For the text-containing cell, return its midpoint in [x, y] coordinate format. 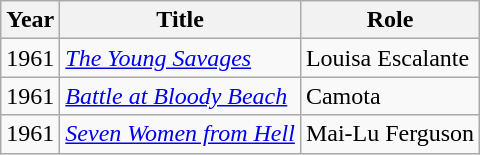
Year [30, 20]
Title [180, 20]
Camota [390, 96]
Role [390, 20]
Battle at Bloody Beach [180, 96]
Louisa Escalante [390, 58]
The Young Savages [180, 58]
Mai-Lu Ferguson [390, 134]
Seven Women from Hell [180, 134]
